Identify which cell holds the provided text, then report its (x, y) central coordinate. 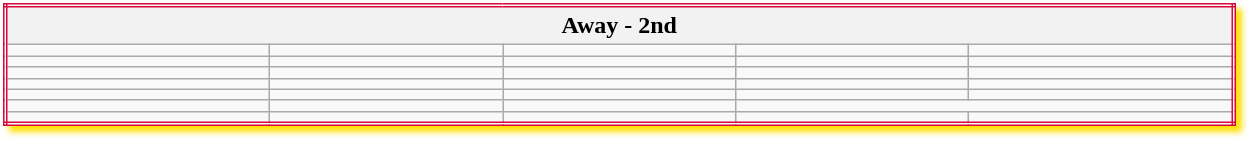
Away - 2nd (619, 25)
